Pinpoint the cell where the given text exists, returning its (x, y) midpoint coordinate. 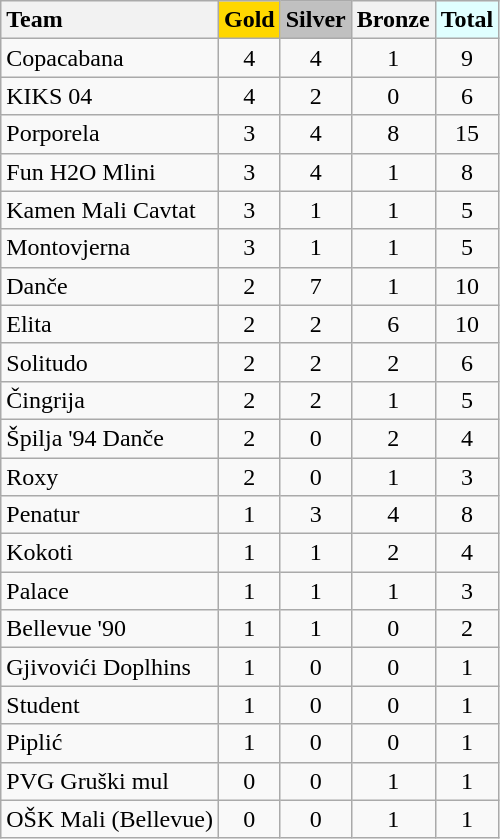
Piplić (110, 743)
Kamen Mali Cavtat (110, 210)
Montovjerna (110, 248)
Solitudo (110, 362)
Copacabana (110, 58)
Total (467, 20)
Kokoti (110, 553)
7 (316, 286)
15 (467, 134)
Elita (110, 324)
Silver (316, 20)
Palace (110, 591)
9 (467, 58)
PVG Gruški mul (110, 781)
Student (110, 705)
Špilja '94 Danče (110, 438)
OŠK Mali (Bellevue) (110, 819)
Team (110, 20)
Danče (110, 286)
Čingrija (110, 400)
Penatur (110, 515)
Fun H2O Mlini (110, 172)
Bronze (393, 20)
Bellevue '90 (110, 629)
Roxy (110, 477)
KIKS 04 (110, 96)
Gjivovići Doplhins (110, 667)
Gold (249, 20)
Porporela (110, 134)
